Return the (X, Y) coordinate for the center point of the cell that contains the specified text.  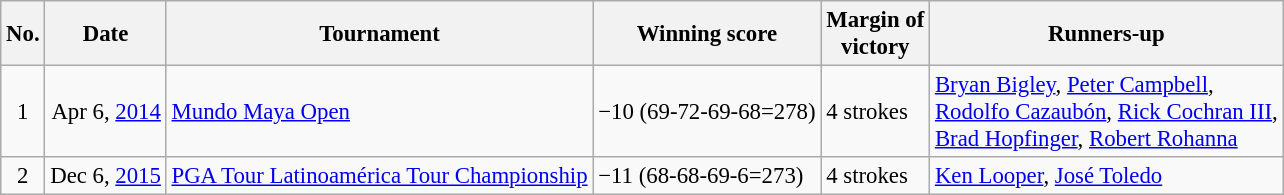
Mundo Maya Open (380, 112)
−11 (68-68-69-6=273) (707, 176)
Winning score (707, 34)
Runners-up (1107, 34)
2 (23, 176)
−10 (69-72-69-68=278) (707, 112)
Margin ofvictory (876, 34)
Apr 6, 2014 (106, 112)
No. (23, 34)
Tournament (380, 34)
Date (106, 34)
1 (23, 112)
Dec 6, 2015 (106, 176)
PGA Tour Latinoamérica Tour Championship (380, 176)
Bryan Bigley, Peter Campbell, Rodolfo Cazaubón, Rick Cochran III, Brad Hopfinger, Robert Rohanna (1107, 112)
Ken Looper, José Toledo (1107, 176)
